Pinpoint the cell where the given text exists, returning its (x, y) midpoint coordinate. 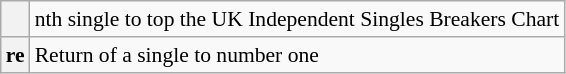
Return of a single to number one (298, 55)
nth single to top the UK Independent Singles Breakers Chart (298, 19)
re (16, 55)
